Return [X, Y] of the center of cell containing provided text 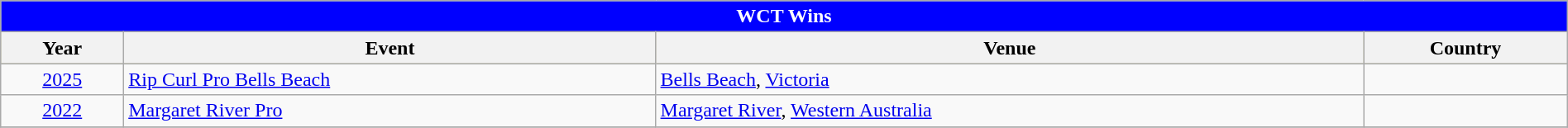
2022 [63, 111]
WCT Wins [784, 17]
Margaret River Pro [390, 111]
Year [63, 48]
Venue [1010, 48]
Rip Curl Pro Bells Beach [390, 79]
Margaret River, Western Australia [1010, 111]
Event [390, 48]
2025 [63, 79]
Country [1465, 48]
Bells Beach, Victoria [1010, 79]
